Detect which cell encompasses the target text, then output its (X, Y) center coordinate. 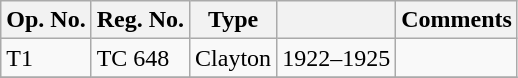
Type (234, 20)
Clayton (234, 58)
Comments (457, 20)
Reg. No. (140, 20)
T1 (46, 58)
TC 648 (140, 58)
Op. No. (46, 20)
1922–1925 (336, 58)
